Capture the cell that displays the provided text and extract its [X, Y] central coordinate. 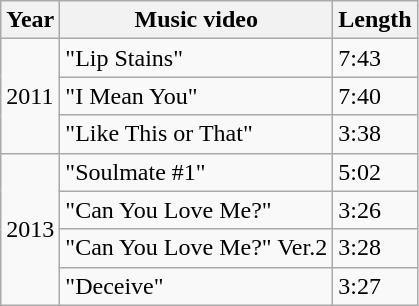
"I Mean You" [196, 96]
5:02 [375, 172]
7:43 [375, 58]
"Lip Stains" [196, 58]
2011 [30, 96]
3:28 [375, 248]
"Soulmate #1" [196, 172]
"Can You Love Me?" Ver.2 [196, 248]
3:27 [375, 286]
2013 [30, 229]
"Deceive" [196, 286]
"Can You Love Me?" [196, 210]
"Like This or That" [196, 134]
7:40 [375, 96]
3:38 [375, 134]
Music video [196, 20]
Length [375, 20]
3:26 [375, 210]
Year [30, 20]
